Search for the cell housing the specified text and yield its (x, y) center coordinate. 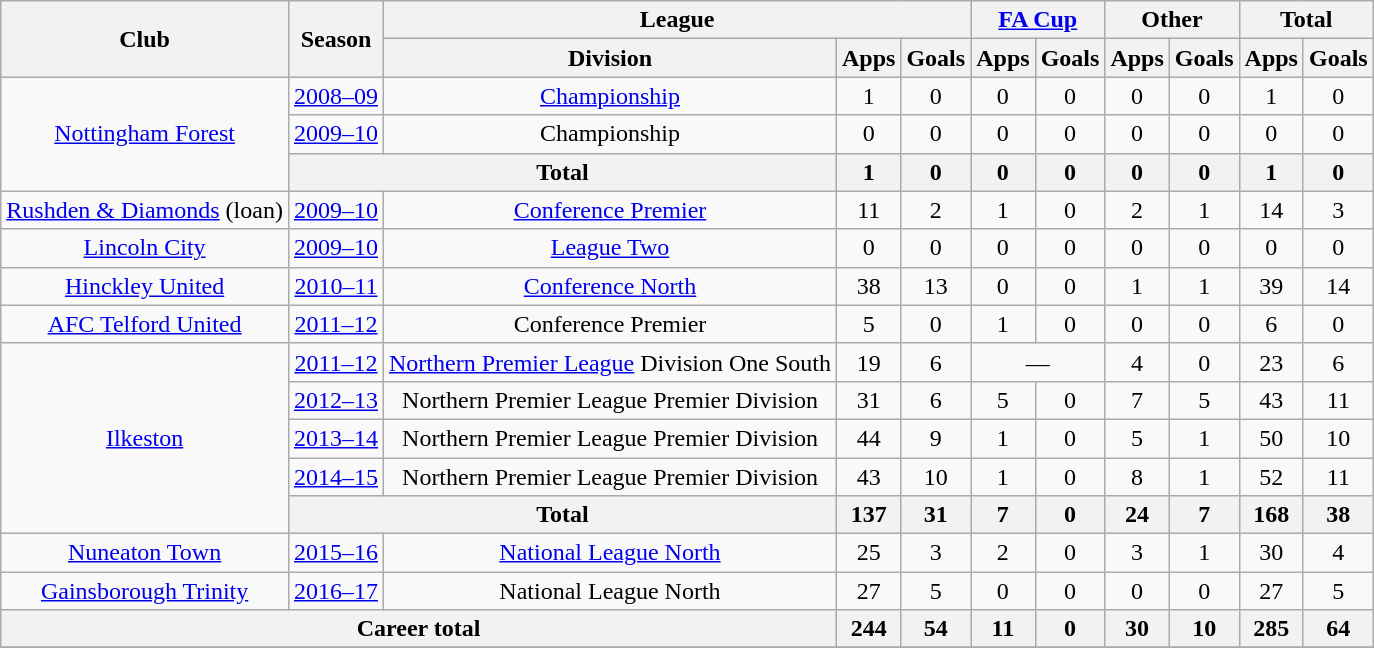
Rushden & Diamonds (loan) (145, 210)
Nuneaton Town (145, 553)
Career total (419, 629)
244 (868, 629)
Division (610, 58)
Hinckley United (145, 286)
Ilkeston (145, 438)
64 (1338, 629)
2008–09 (336, 96)
Other (1172, 20)
25 (868, 553)
2010–11 (336, 286)
52 (1271, 477)
24 (1137, 515)
Club (145, 39)
— (1038, 362)
137 (868, 515)
AFC Telford United (145, 324)
2015–16 (336, 553)
13 (936, 286)
Northern Premier League Division One South (610, 362)
23 (1271, 362)
Nottingham Forest (145, 134)
168 (1271, 515)
285 (1271, 629)
54 (936, 629)
Conference North (610, 286)
8 (1137, 477)
9 (936, 438)
2014–15 (336, 477)
2016–17 (336, 591)
19 (868, 362)
39 (1271, 286)
FA Cup (1038, 20)
2013–14 (336, 438)
Season (336, 39)
50 (1271, 438)
2012–13 (336, 400)
League (678, 20)
Gainsborough Trinity (145, 591)
League Two (610, 248)
Lincoln City (145, 248)
44 (868, 438)
